Extract the [x, y] coordinate from the center of the cell holding the provided text.  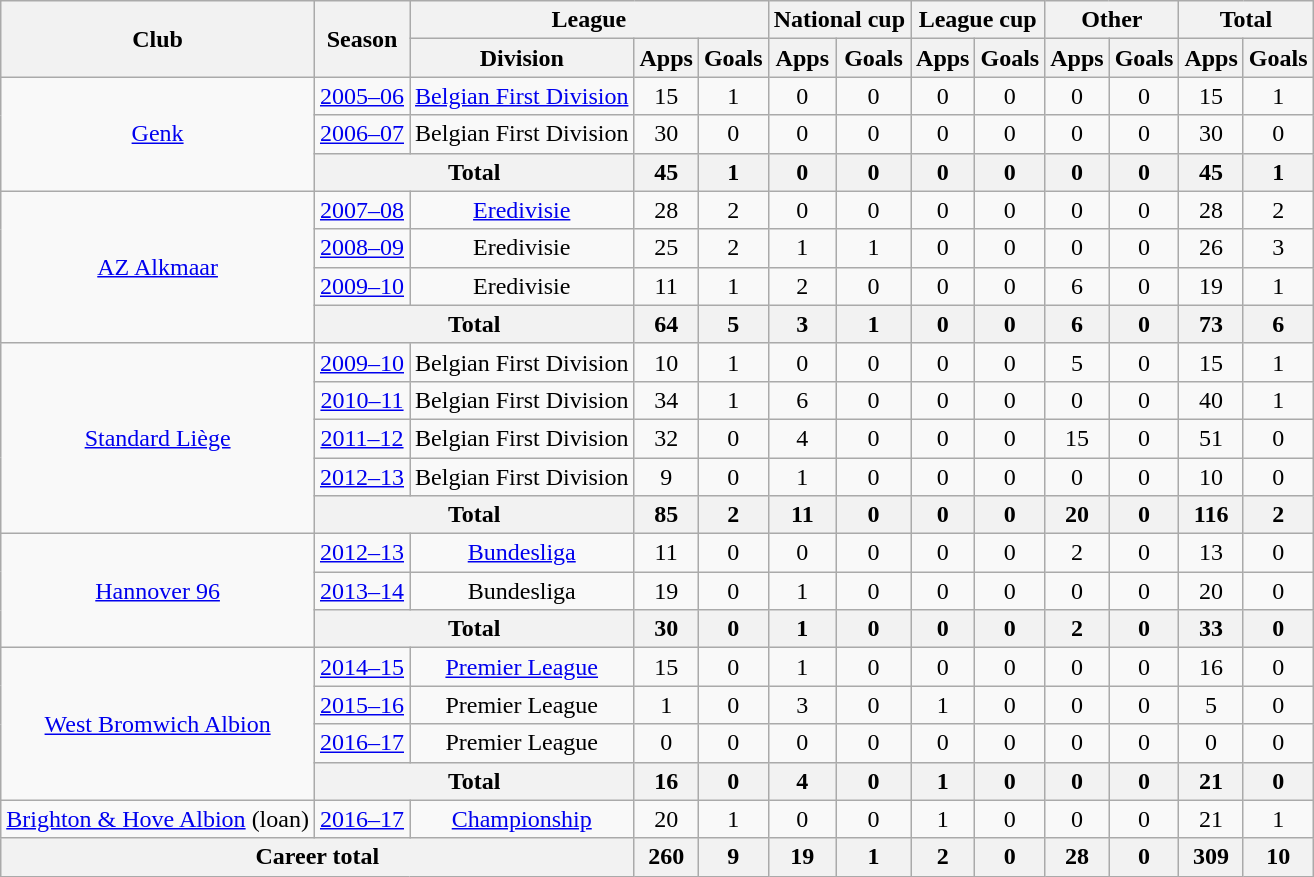
25 [666, 248]
Standard Liège [158, 438]
Division [522, 58]
Championship [522, 819]
2014–15 [362, 667]
116 [1211, 515]
AZ Alkmaar [158, 267]
32 [666, 438]
Brighton & Hove Albion (loan) [158, 819]
West Bromwich Albion [158, 724]
2005–06 [362, 96]
Other [1112, 20]
Genk [158, 134]
National cup [839, 20]
64 [666, 324]
260 [666, 857]
2007–08 [362, 210]
2010–11 [362, 400]
33 [1211, 629]
13 [1211, 553]
League [590, 20]
85 [666, 515]
40 [1211, 400]
2015–16 [362, 705]
Career total [318, 857]
League cup [978, 20]
2006–07 [362, 134]
2008–09 [362, 248]
26 [1211, 248]
73 [1211, 324]
Season [362, 39]
2013–14 [362, 591]
309 [1211, 857]
Hannover 96 [158, 591]
34 [666, 400]
2011–12 [362, 438]
51 [1211, 438]
Club [158, 39]
